Find where the given text appears and provide that cell's center as (x, y) coordinate. 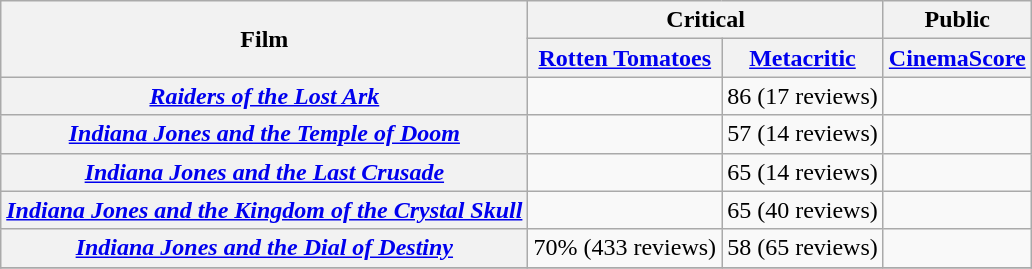
Indiana Jones and the Kingdom of the Crystal Skull (264, 210)
Indiana Jones and the Dial of Destiny (264, 248)
57 (14 reviews) (803, 134)
Raiders of the Lost Ark (264, 96)
65 (40 reviews) (803, 210)
CinemaScore (957, 58)
58 (65 reviews) (803, 248)
Public (957, 20)
65 (14 reviews) (803, 172)
Indiana Jones and the Last Crusade (264, 172)
70% (433 reviews) (625, 248)
86 (17 reviews) (803, 96)
Indiana Jones and the Temple of Doom (264, 134)
Metacritic (803, 58)
Film (264, 39)
Rotten Tomatoes (625, 58)
Critical (706, 20)
